Capture the cell that displays the provided text and extract its [X, Y] central coordinate. 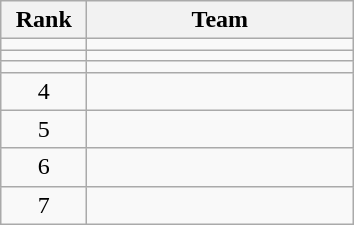
Team [220, 20]
5 [44, 129]
7 [44, 205]
Rank [44, 20]
4 [44, 91]
6 [44, 167]
